Pinpoint the cell where the given text exists, returning its [x, y] midpoint coordinate. 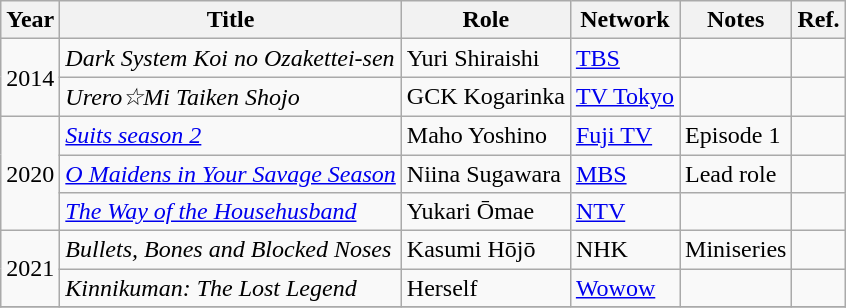
Kinnikuman: The Lost Legend [231, 288]
Niina Sugawara [486, 173]
Yuri Shiraishi [486, 58]
2014 [30, 78]
2021 [30, 269]
Urero☆Mi Taiken Shojo [231, 97]
Maho Yoshino [486, 135]
Herself [486, 288]
The Way of the Househusband [231, 212]
Role [486, 20]
O Maidens in Your Savage Season [231, 173]
Title [231, 20]
Fuji TV [624, 135]
TV Tokyo [624, 97]
Network [624, 20]
Suits season 2 [231, 135]
Kasumi Hōjō [486, 250]
TBS [624, 58]
Year [30, 20]
Lead role [736, 173]
2020 [30, 173]
Ref. [818, 20]
MBS [624, 173]
Wowow [624, 288]
NHK [624, 250]
Yukari Ōmae [486, 212]
Dark System Koi no Ozakettei-sen [231, 58]
GCK Kogarinka [486, 97]
Bullets, Bones and Blocked Noses [231, 250]
Episode 1 [736, 135]
NTV [624, 212]
Notes [736, 20]
Miniseries [736, 250]
